Search for the cell housing the specified text and yield its (X, Y) center coordinate. 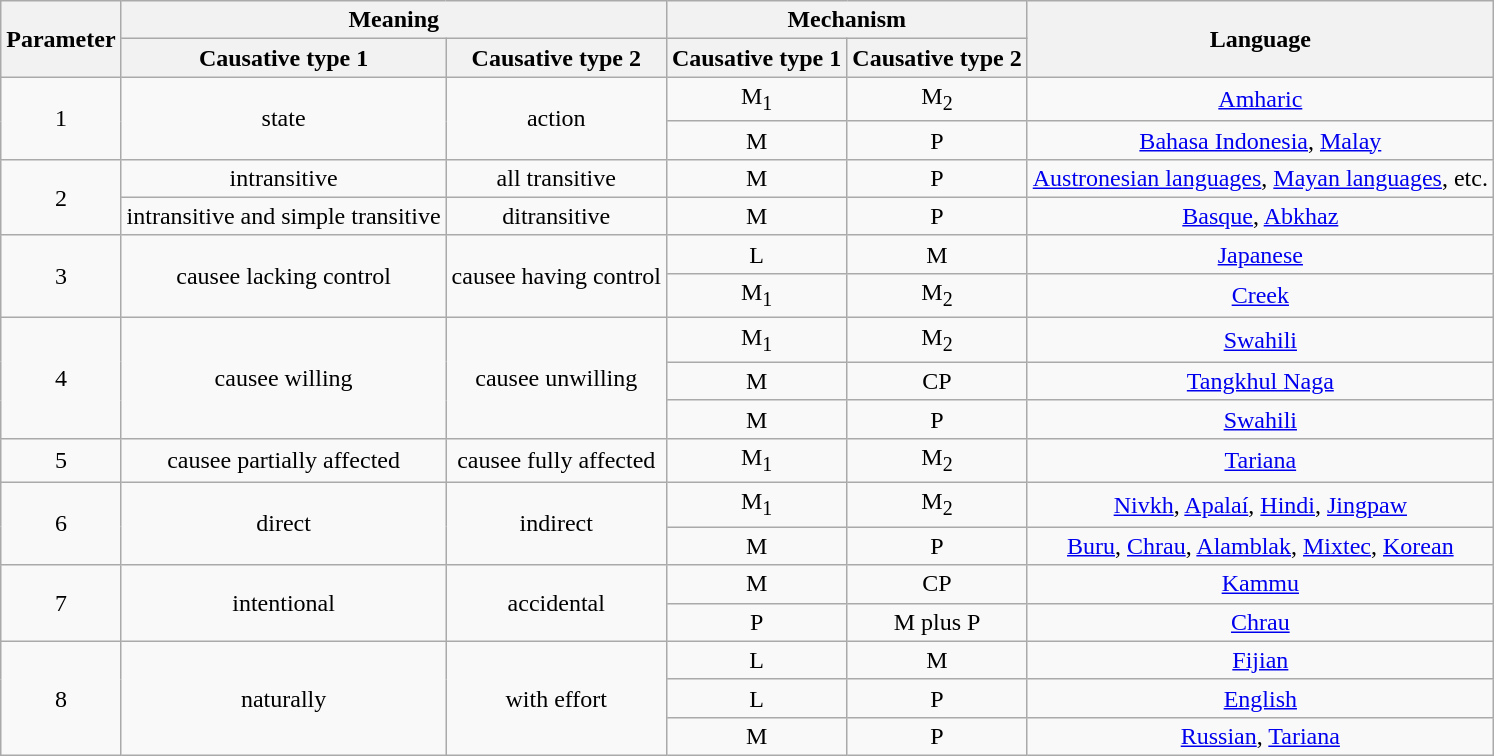
all transitive (556, 178)
action (556, 118)
M plus P (937, 622)
with effort (556, 698)
Kammu (1260, 584)
Language (1260, 39)
Japanese (1260, 254)
indirect (556, 524)
causee partially affected (284, 460)
Tariana (1260, 460)
Bahasa Indonesia, Malay (1260, 140)
causee having control (556, 276)
Chrau (1260, 622)
intransitive and simple transitive (284, 216)
intransitive (284, 178)
2 (61, 197)
Basque, Abkhaz (1260, 216)
causee lacking control (284, 276)
Buru, Chrau, Alamblak, Mixtec, Korean (1260, 546)
5 (61, 460)
naturally (284, 698)
causee willing (284, 378)
Fijian (1260, 660)
Meaning (394, 20)
state (284, 118)
4 (61, 378)
intentional (284, 603)
1 (61, 118)
Austronesian languages, Mayan languages, etc. (1260, 178)
accidental (556, 603)
8 (61, 698)
3 (61, 276)
Amharic (1260, 99)
7 (61, 603)
English (1260, 698)
Mechanism (846, 20)
ditransitive (556, 216)
6 (61, 524)
Creek (1260, 295)
Russian, Tariana (1260, 736)
direct (284, 524)
Nivkh, Apalaí, Hindi, Jingpaw (1260, 505)
Tangkhul Naga (1260, 381)
causee fully affected (556, 460)
causee unwilling (556, 378)
Parameter (61, 39)
